Locate the cell with the specified text and output its [X, Y] center coordinate. 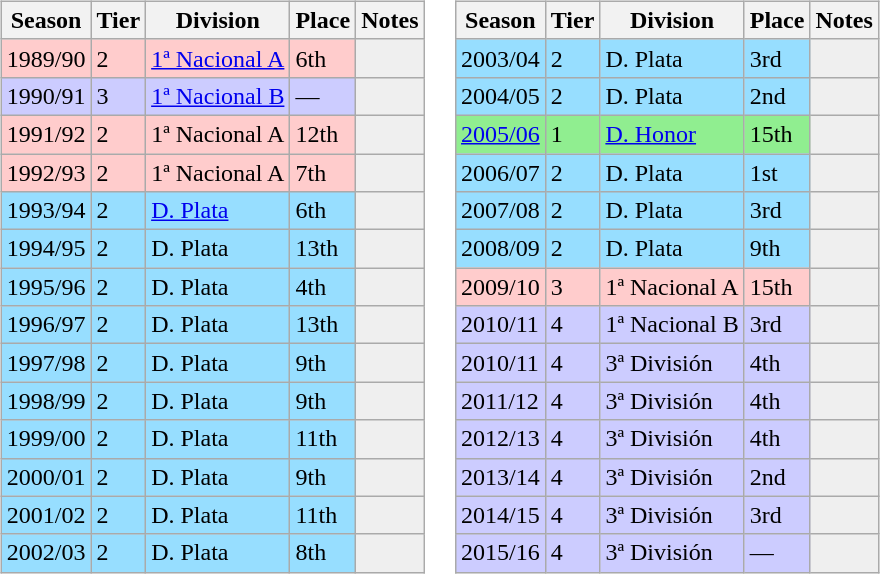
2011/12 [501, 401]
1 [572, 134]
2002/03 [46, 553]
1989/90 [46, 58]
2013/14 [501, 477]
2009/10 [501, 287]
1990/91 [46, 96]
2006/07 [501, 173]
1996/97 [46, 325]
2001/02 [46, 515]
2000/01 [46, 477]
1991/92 [46, 134]
2008/09 [501, 249]
2014/15 [501, 515]
7th [323, 173]
1st [777, 173]
1997/98 [46, 363]
1995/96 [46, 287]
2007/08 [501, 211]
2004/05 [501, 96]
2003/04 [501, 58]
1998/99 [46, 401]
1993/94 [46, 211]
2015/16 [501, 553]
8th [323, 553]
1999/00 [46, 439]
2012/13 [501, 439]
2005/06 [501, 134]
1992/93 [46, 173]
1994/95 [46, 249]
12th [323, 134]
D. Honor [672, 134]
